Capture the cell that displays the provided text and extract its [x, y] central coordinate. 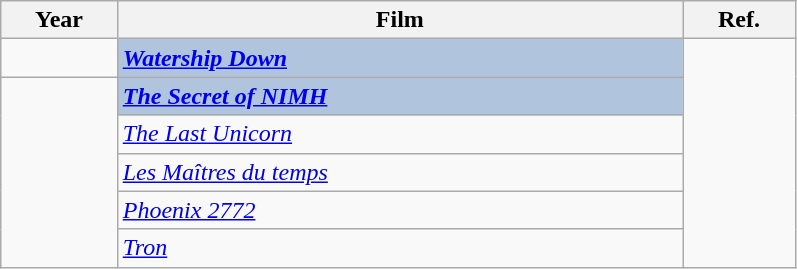
Ref. [738, 20]
Tron [400, 248]
The Secret of NIMH [400, 96]
Year [59, 20]
Les Maîtres du temps [400, 172]
Film [400, 20]
Watership Down [400, 58]
Phoenix 2772 [400, 210]
The Last Unicorn [400, 134]
